For the text-containing cell, return its midpoint in (X, Y) coordinate format. 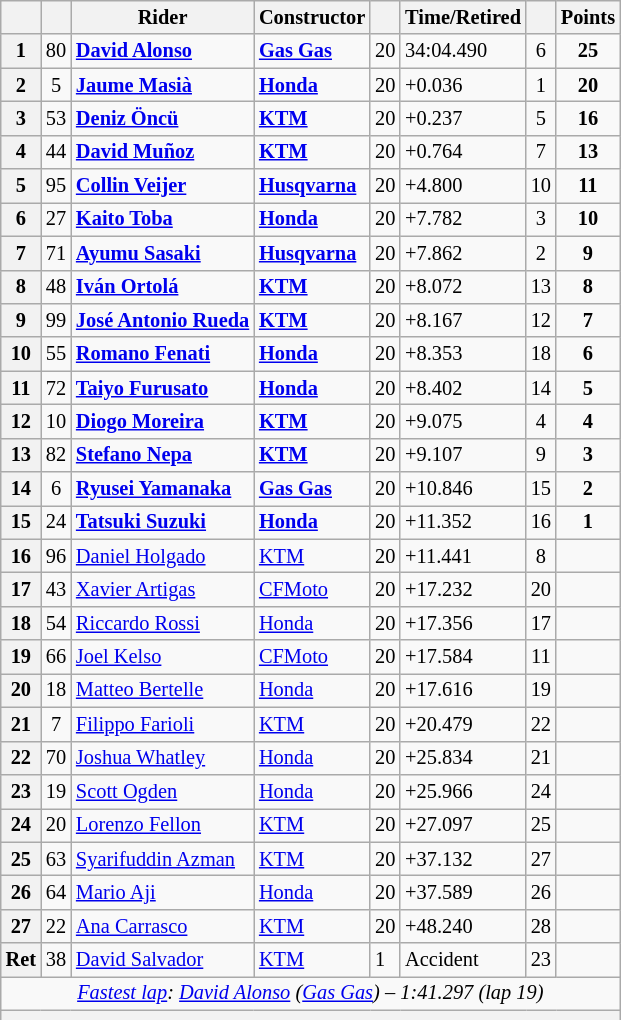
Joshua Whatley (162, 758)
Mario Aji (162, 892)
Deniz Öncü (162, 118)
Taiyo Furusato (162, 388)
+25.966 (463, 791)
+11.441 (463, 556)
+9.075 (463, 421)
+11.352 (463, 522)
43 (56, 589)
+17.232 (463, 589)
Diogo Moreira (162, 421)
David Salvador (162, 960)
Fastest lap: David Alonso (Gas Gas) – 1:41.297 (lap 19) (310, 993)
Rider (162, 17)
+7.862 (463, 253)
Scott Ogden (162, 791)
64 (56, 892)
53 (56, 118)
Syarifuddin Azman (162, 859)
+17.356 (463, 623)
Ana Carrasco (162, 926)
71 (56, 253)
Ayumu Sasaki (162, 253)
38 (56, 960)
+9.107 (463, 455)
Xavier Artigas (162, 589)
Ryusei Yamanaka (162, 489)
+25.834 (463, 758)
Kaito Toba (162, 219)
99 (56, 320)
95 (56, 186)
Joel Kelso (162, 657)
34:04.490 (463, 51)
David Alonso (162, 51)
+0.764 (463, 152)
Jaume Masià (162, 85)
54 (56, 623)
+20.479 (463, 724)
48 (56, 287)
Accident (463, 960)
Daniel Holgado (162, 556)
+10.846 (463, 489)
+8.353 (463, 354)
Lorenzo Fellon (162, 825)
55 (56, 354)
Romano Fenati (162, 354)
+0.237 (463, 118)
Matteo Bertelle (162, 690)
+37.132 (463, 859)
+0.036 (463, 85)
David Muñoz (162, 152)
+8.072 (463, 287)
+17.584 (463, 657)
+7.782 (463, 219)
82 (56, 455)
+27.097 (463, 825)
Ret (21, 960)
+8.167 (463, 320)
Tatsuki Suzuki (162, 522)
Collin Veijer (162, 186)
Points (588, 17)
+8.402 (463, 388)
Iván Ortolá (162, 287)
+48.240 (463, 926)
Time/Retired (463, 17)
70 (56, 758)
63 (56, 859)
+17.616 (463, 690)
+4.800 (463, 186)
Filippo Farioli (162, 724)
72 (56, 388)
Constructor (312, 17)
96 (56, 556)
66 (56, 657)
Stefano Nepa (162, 455)
José Antonio Rueda (162, 320)
28 (541, 926)
+37.589 (463, 892)
Riccardo Rossi (162, 623)
80 (56, 51)
44 (56, 152)
